Extract the [x, y] coordinate from the center of the cell holding the provided text.  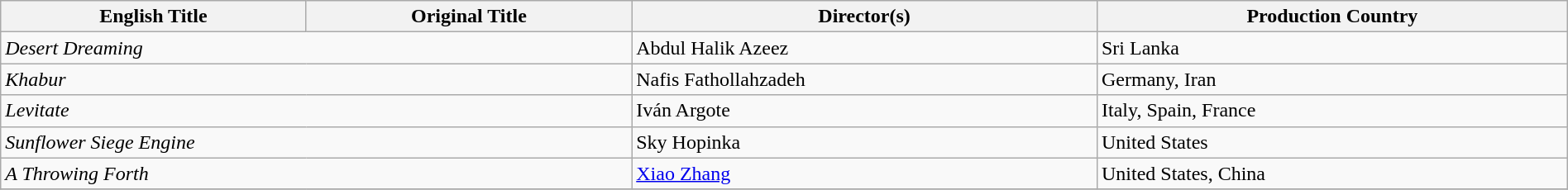
Director(s) [865, 17]
Italy, Spain, France [1331, 111]
Nafis Fathollahzadeh [865, 79]
Khabur [316, 79]
Sky Hopinka [865, 142]
Sri Lanka [1331, 48]
Germany, Iran [1331, 79]
A Throwing Forth [316, 173]
Levitate [316, 111]
Original Title [469, 17]
Desert Dreaming [316, 48]
United States, China [1331, 173]
United States [1331, 142]
Sunflower Siege Engine [316, 142]
Production Country [1331, 17]
Xiao Zhang [865, 173]
Iván Argote [865, 111]
Abdul Halik Azeez [865, 48]
English Title [154, 17]
